From the cell containing the given text, extract its center point as [x, y] coordinate. 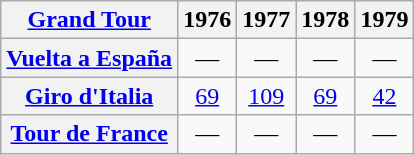
Grand Tour [90, 20]
1978 [326, 20]
42 [384, 96]
1979 [384, 20]
Giro d'Italia [90, 96]
Vuelta a España [90, 58]
Tour de France [90, 134]
1977 [266, 20]
109 [266, 96]
1976 [208, 20]
